Return (x, y) of the center of cell containing provided text 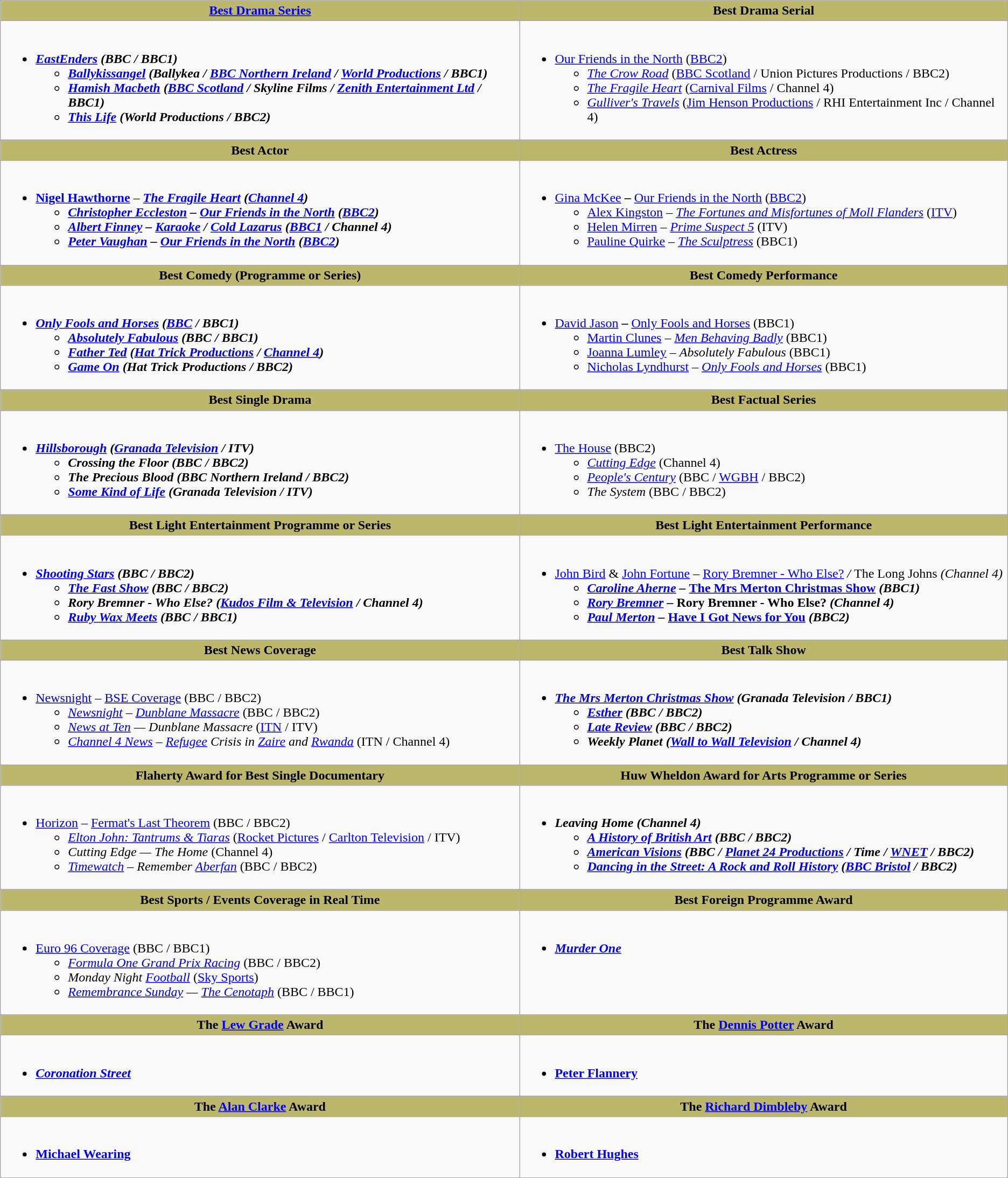
Best Single Drama (260, 400)
Best Sports / Events Coverage in Real Time (260, 900)
Best Talk Show (764, 650)
Best Actress (764, 150)
The Dennis Potter Award (764, 1025)
Flaherty Award for Best Single Documentary (260, 775)
The House (BBC2)Cutting Edge (Channel 4)People's Century (BBC / WGBH / BBC2)The System (BBC / BBC2) (764, 462)
Best News Coverage (260, 650)
Michael Wearing (260, 1147)
Murder One (764, 963)
Robert Hughes (764, 1147)
Peter Flannery (764, 1066)
Best Drama Series (260, 11)
The Richard Dimbleby Award (764, 1106)
Best Factual Series (764, 400)
Best Foreign Programme Award (764, 900)
Best Comedy (Programme or Series) (260, 275)
Shooting Stars (BBC / BBC2)The Fast Show (BBC / BBC2)Rory Bremner - Who Else? (Kudos Film & Television / Channel 4)Ruby Wax Meets (BBC / BBC1) (260, 587)
Coronation Street (260, 1066)
The Alan Clarke Award (260, 1106)
Huw Wheldon Award for Arts Programme or Series (764, 775)
Best Light Entertainment Performance (764, 525)
Best Comedy Performance (764, 275)
Best Drama Serial (764, 11)
Best Actor (260, 150)
The Lew Grade Award (260, 1025)
Best Light Entertainment Programme or Series (260, 525)
